Provide the [X, Y] coordinate of the cell's center where the given text is located.  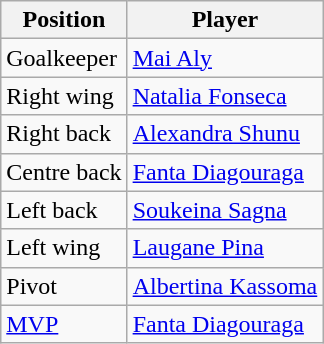
Soukeina Sagna [225, 210]
Alexandra Shunu [225, 134]
Right back [64, 134]
Pivot [64, 286]
Laugane Pina [225, 248]
Goalkeeper [64, 58]
Position [64, 20]
MVP [64, 324]
Mai Aly [225, 58]
Centre back [64, 172]
Left back [64, 210]
Natalia Fonseca [225, 96]
Player [225, 20]
Left wing [64, 248]
Right wing [64, 96]
Albertina Kassoma [225, 286]
